Search for the cell housing the specified text and yield its (X, Y) center coordinate. 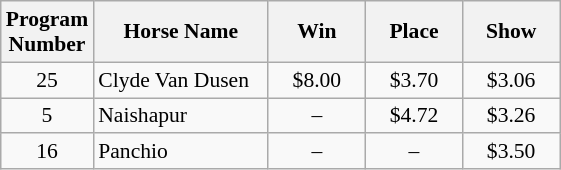
$3.06 (512, 80)
$3.70 (414, 80)
5 (47, 116)
Place (414, 32)
16 (47, 152)
Panchio (180, 152)
25 (47, 80)
Horse Name (180, 32)
$3.26 (512, 116)
$3.50 (512, 152)
Clyde Van Dusen (180, 80)
Naishapur (180, 116)
ProgramNumber (47, 32)
Show (512, 32)
Win (316, 32)
$4.72 (414, 116)
$8.00 (316, 80)
